From the cell containing the given text, extract its center point as (x, y) coordinate. 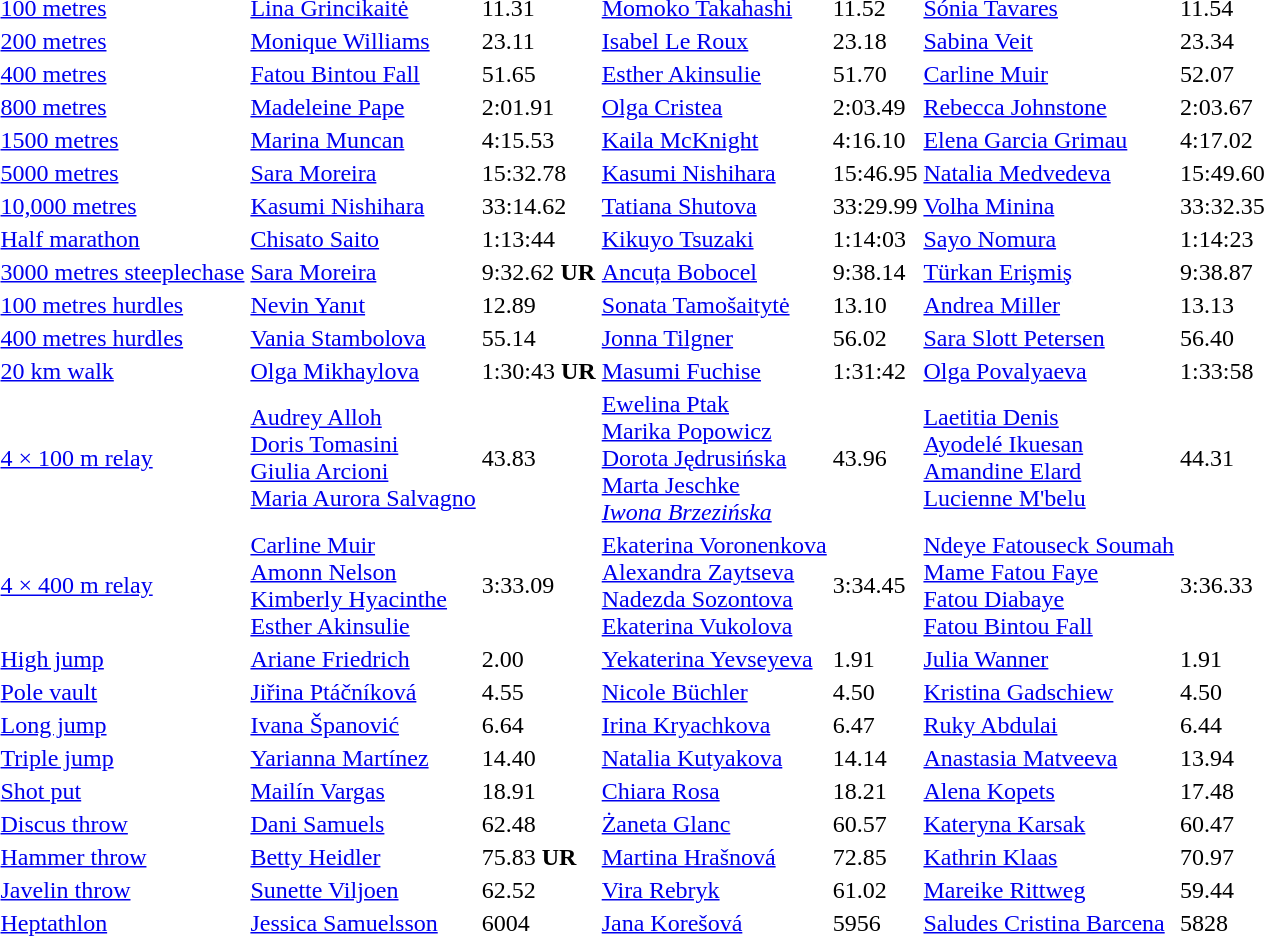
Isabel Le Roux (714, 41)
Nicole Büchler (714, 692)
Elena Garcia Grimau (1049, 140)
2:01.91 (538, 107)
Ndeye Fatouseck SoumahMame Fatou FayeFatou DiabayeFatou Bintou Fall (1049, 586)
Sonata Tamošaitytė (714, 305)
1:31:42 (875, 371)
56.02 (875, 338)
Ruky Abdulai (1049, 725)
9:32.62 UR (538, 272)
Kateryna Karsak (1049, 824)
1.91 (875, 659)
4:16.10 (875, 140)
Vania Stambolova (363, 338)
15:46.95 (875, 173)
Fatou Bintou Fall (363, 74)
Volha Minina (1049, 206)
14.14 (875, 758)
51.65 (538, 74)
Chiara Rosa (714, 791)
Türkan Erişmiş (1049, 272)
Natalia Kutyakova (714, 758)
Rebecca Johnstone (1049, 107)
Martina Hrašnová (714, 857)
Irina Kryachkova (714, 725)
61.02 (875, 890)
Dani Samuels (363, 824)
55.14 (538, 338)
Sunette Viljoen (363, 890)
Ivana Španović (363, 725)
Olga Povalyaeva (1049, 371)
1:13:44 (538, 239)
Kristina Gadschiew (1049, 692)
Carline Muir (1049, 74)
4:15.53 (538, 140)
Olga Mikhaylova (363, 371)
18.91 (538, 791)
13.10 (875, 305)
Audrey AllohDoris TomasiniGiulia ArcioniMaria Aurora Salvagno (363, 458)
Carline MuirAmonn NelsonKimberly Hyacinthe Esther Akinsulie (363, 586)
12.89 (538, 305)
43.96 (875, 458)
Esther Akinsulie (714, 74)
18.21 (875, 791)
43.83 (538, 458)
Andrea Miller (1049, 305)
Żaneta Glanc (714, 824)
Monique Williams (363, 41)
Chisato Saito (363, 239)
23.11 (538, 41)
14.40 (538, 758)
Anastasia Matveeva (1049, 758)
Kaila McKnight (714, 140)
Ariane Friedrich (363, 659)
1:14:03 (875, 239)
9:38.14 (875, 272)
Sayo Nomura (1049, 239)
Ewelina PtakMarika PopowiczDorota JędrusińskaMarta JeschkeIwona Brzezińska (714, 458)
Yekaterina Yevseyeva (714, 659)
Mareike Rittweg (1049, 890)
Vira Rebryk (714, 890)
Ekaterina VoronenkovaAlexandra ZaytsevaNadezda SozontovaEkaterina Vukolova (714, 586)
Nevin Yanıt (363, 305)
72.85 (875, 857)
Laetitia DenisAyodelé IkuesanAmandine ElardLucienne M'belu (1049, 458)
4.50 (875, 692)
Masumi Fuchise (714, 371)
Tatiana Shutova (714, 206)
Madeleine Pape (363, 107)
23.18 (875, 41)
75.83 UR (538, 857)
Kikuyo Tsuzaki (714, 239)
Ancuța Bobocel (714, 272)
Alena Kopets (1049, 791)
3:34.45 (875, 586)
15:32.78 (538, 173)
33:29.99 (875, 206)
6.64 (538, 725)
Olga Cristea (714, 107)
4.55 (538, 692)
Marina Muncan (363, 140)
62.48 (538, 824)
Julia Wanner (1049, 659)
2:03.49 (875, 107)
Mailín Vargas (363, 791)
Betty Heidler (363, 857)
62.52 (538, 890)
1:30:43 UR (538, 371)
51.70 (875, 74)
3:33.09 (538, 586)
Sabina Veit (1049, 41)
Jiřina Ptáčníková (363, 692)
2.00 (538, 659)
Kathrin Klaas (1049, 857)
Jonna Tilgner (714, 338)
Yarianna Martínez (363, 758)
60.57 (875, 824)
Sara Slott Petersen (1049, 338)
33:14.62 (538, 206)
Natalia Medvedeva (1049, 173)
6.47 (875, 725)
